Search for the cell housing the specified text and yield its [X, Y] center coordinate. 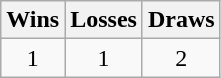
Draws [181, 20]
Wins [33, 20]
Losses [104, 20]
2 [181, 58]
